Pinpoint the cell where the given text exists, returning its (x, y) midpoint coordinate. 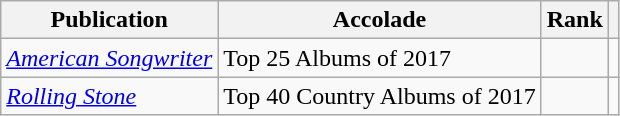
Accolade (380, 20)
Top 40 Country Albums of 2017 (380, 96)
Publication (110, 20)
Rank (574, 20)
Rolling Stone (110, 96)
American Songwriter (110, 58)
Top 25 Albums of 2017 (380, 58)
